Extract the (x, y) coordinate from the center of the cell holding the provided text.  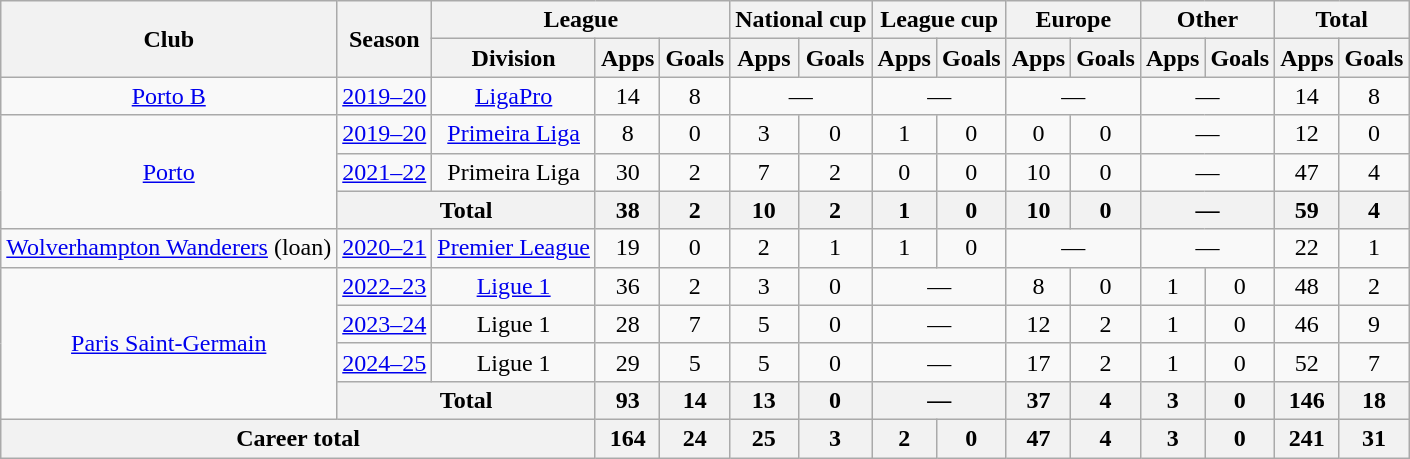
24 (695, 438)
2022–23 (384, 286)
25 (764, 438)
13 (764, 400)
LigaPro (514, 96)
31 (1374, 438)
18 (1374, 400)
Wolverhampton Wanderers (loan) (169, 248)
2023–24 (384, 324)
National cup (801, 20)
22 (1307, 248)
146 (1307, 400)
Paris Saint-Germain (169, 343)
46 (1307, 324)
59 (1307, 210)
28 (627, 324)
Premier League (514, 248)
2024–25 (384, 362)
164 (627, 438)
Division (514, 58)
League (581, 20)
52 (1307, 362)
Europe (1073, 20)
Other (1207, 20)
17 (1038, 362)
241 (1307, 438)
2021–22 (384, 172)
2020–21 (384, 248)
37 (1038, 400)
36 (627, 286)
Porto B (169, 96)
9 (1374, 324)
29 (627, 362)
Season (384, 39)
30 (627, 172)
93 (627, 400)
48 (1307, 286)
38 (627, 210)
Club (169, 39)
Porto (169, 172)
Career total (298, 438)
League cup (939, 20)
19 (627, 248)
